Pinpoint the cell where the given text exists, returning its [X, Y] midpoint coordinate. 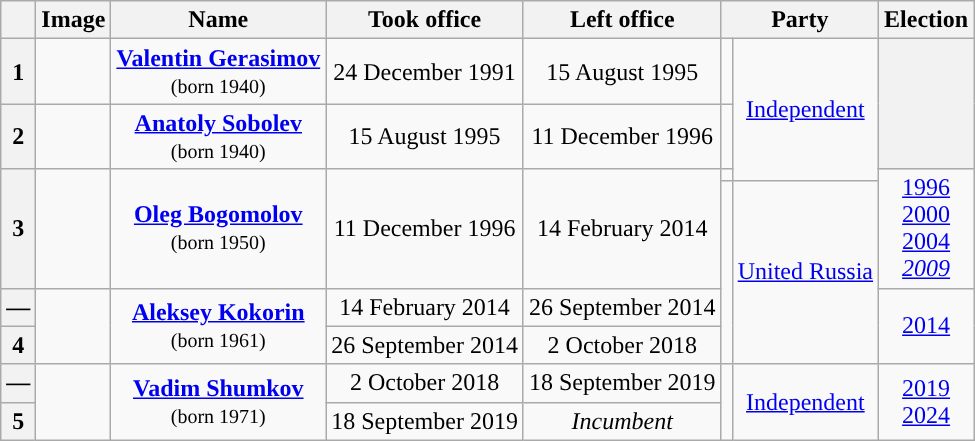
Incumbent [622, 421]
Name [218, 20]
Party [800, 20]
Election [926, 20]
Image [74, 20]
20192024 [926, 402]
Oleg Bogomolov(born 1950) [218, 228]
24 December 1991 [425, 72]
Took office [425, 20]
Left office [622, 20]
2014 [926, 326]
Vadim Shumkov(born 1971) [218, 402]
2 [18, 136]
United Russia [805, 272]
Valentin Gerasimov(born 1940) [218, 72]
Aleksey Kokorin(born 1961) [218, 326]
3 [18, 228]
Anatoly Sobolev(born 1940) [218, 136]
1996200020042009 [926, 228]
4 [18, 345]
5 [18, 421]
1 [18, 72]
